Locate the cell with the specified text and output its (x, y) center coordinate. 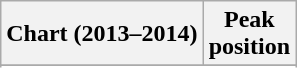
Peakposition (249, 34)
Chart (2013–2014) (102, 34)
